Identify which cell holds the provided text, then report its (x, y) central coordinate. 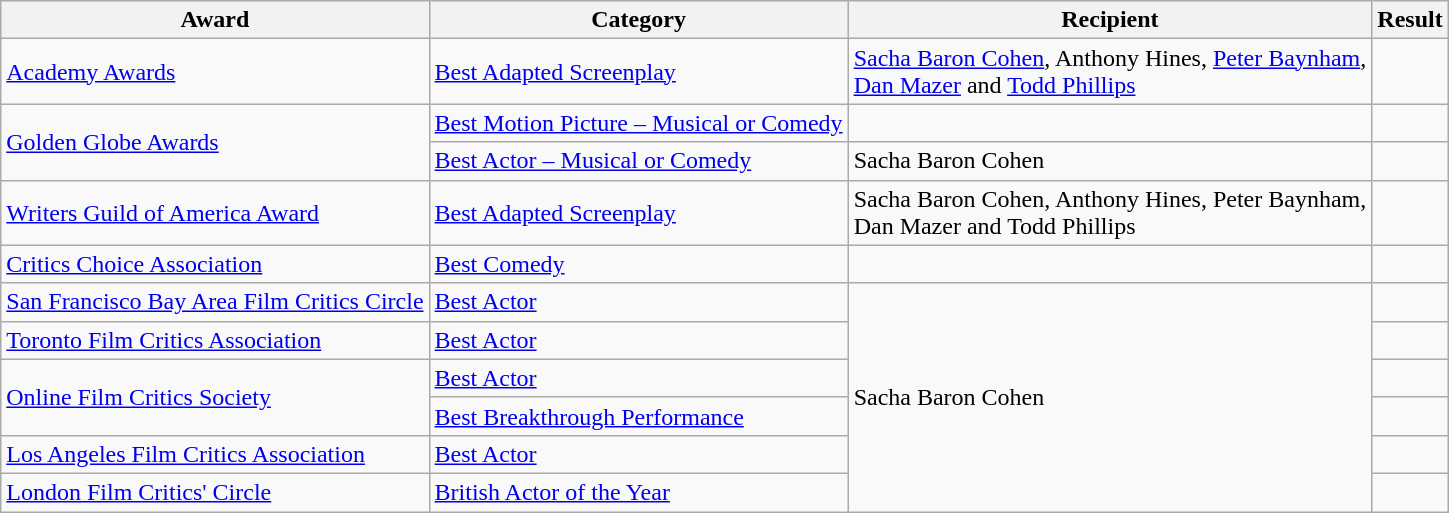
Category (638, 20)
Best Actor – Musical or Comedy (638, 161)
Result (1410, 20)
Best Breakthrough Performance (638, 416)
London Film Critics' Circle (215, 492)
San Francisco Bay Area Film Critics Circle (215, 302)
British Actor of the Year (638, 492)
Award (215, 20)
Best Comedy (638, 264)
Writers Guild of America Award (215, 212)
Toronto Film Critics Association (215, 340)
Golden Globe Awards (215, 142)
Recipient (1110, 20)
Online Film Critics Society (215, 397)
Academy Awards (215, 72)
Best Motion Picture – Musical or Comedy (638, 123)
Los Angeles Film Critics Association (215, 454)
Critics Choice Association (215, 264)
